Locate the cell with the specified text and output its [X, Y] center coordinate. 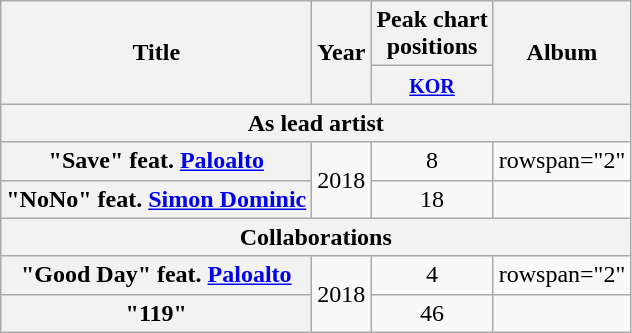
Title [156, 52]
"119" [156, 313]
Collaborations [316, 237]
4 [432, 275]
Year [342, 52]
Peak chart positions [432, 34]
18 [432, 199]
46 [432, 313]
"Good Day" feat. Paloalto [156, 275]
Album [562, 52]
As lead artist [316, 123]
8 [432, 161]
"Save" feat. Paloalto [156, 161]
"NoNo" feat. Simon Dominic [156, 199]
KOR [432, 85]
